Provide the [x, y] coordinate of the cell's center where the given text is located.  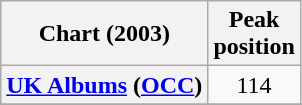
Chart (2003) [104, 34]
114 [254, 85]
UK Albums (OCC) [104, 85]
Peakposition [254, 34]
